Scan for the cell matching the given text and deliver its [X, Y] coordinate at center. 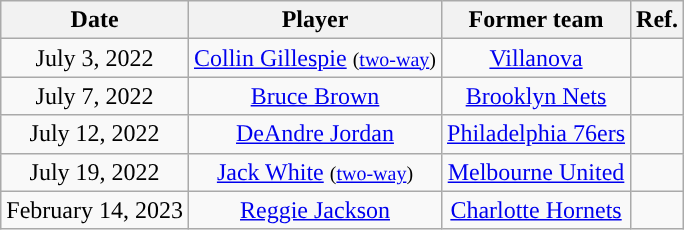
Charlotte Hornets [536, 210]
July 7, 2022 [95, 96]
Ref. [658, 20]
DeAndre Jordan [314, 134]
Reggie Jackson [314, 210]
Melbourne United [536, 172]
July 19, 2022 [95, 172]
Villanova [536, 58]
Player [314, 20]
Collin Gillespie (two-way) [314, 58]
Jack White (two-way) [314, 172]
February 14, 2023 [95, 210]
Former team [536, 20]
Bruce Brown [314, 96]
July 12, 2022 [95, 134]
Philadelphia 76ers [536, 134]
Date [95, 20]
Brooklyn Nets [536, 96]
July 3, 2022 [95, 58]
